Detect which cell encompasses the target text, then output its (x, y) center coordinate. 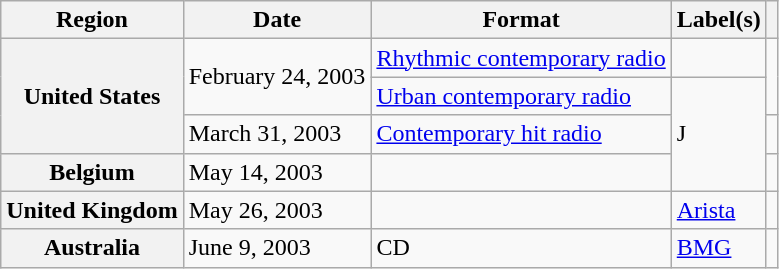
J (718, 134)
May 26, 2003 (277, 210)
Region (92, 20)
Format (521, 20)
Date (277, 20)
Arista (718, 210)
United Kingdom (92, 210)
Australia (92, 248)
March 31, 2003 (277, 134)
February 24, 2003 (277, 77)
CD (521, 248)
BMG (718, 248)
Belgium (92, 172)
Label(s) (718, 20)
May 14, 2003 (277, 172)
Rhythmic contemporary radio (521, 58)
Contemporary hit radio (521, 134)
Urban contemporary radio (521, 96)
United States (92, 96)
June 9, 2003 (277, 248)
